For the text-containing cell, return its midpoint in (X, Y) coordinate format. 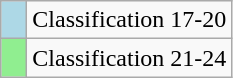
Classification 17-20 (130, 20)
Classification 21-24 (130, 58)
